Return the [X, Y] coordinate for the center point of the cell that contains the specified text.  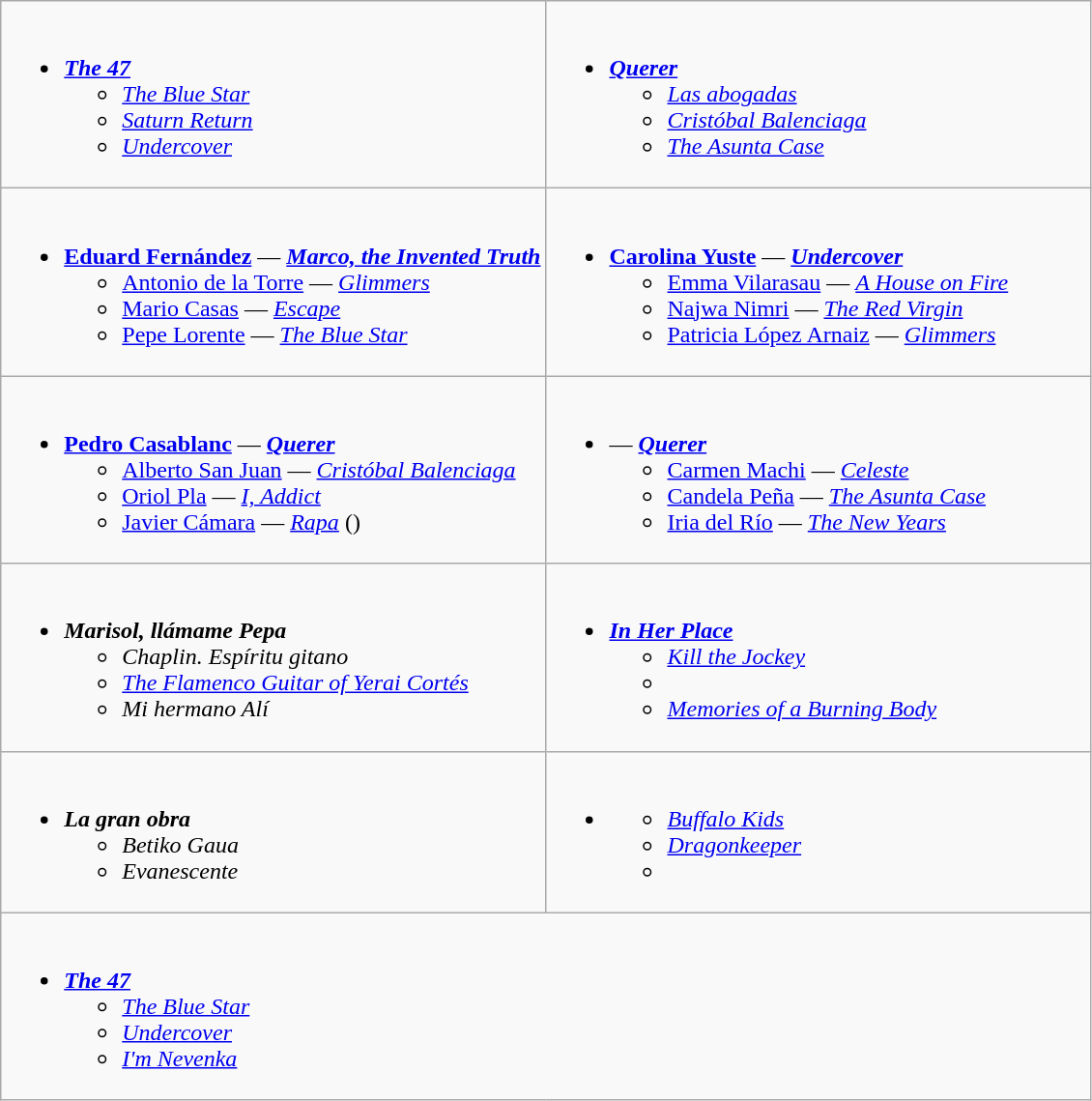
In Her PlaceKill the JockeyMemories of a Burning Body [819, 657]
The 47The Blue StarSaturn ReturnUndercover [273, 95]
Eduard Fernández — Marco, the Invented TruthAntonio de la Torre — GlimmersMario Casas — EscapePepe Lorente — The Blue Star [273, 282]
QuererLas abogadasCristóbal BalenciagaThe Asunta Case [819, 95]
— QuererCarmen Machi — CelesteCandela Peña — The Asunta CaseIria del Río — The New Years [819, 470]
La gran obraBetiko GauaEvanescente [273, 831]
The 47The Blue StarUndercoverI'm Nevenka [546, 1006]
Pedro Casablanc — QuererAlberto San Juan — Cristóbal BalenciagaOriol Pla — I, AddictJavier Cámara — Rapa () [273, 470]
Carolina Yuste — UndercoverEmma Vilarasau — A House on FireNajwa Nimri — The Red VirginPatricia López Arnaiz — Glimmers [819, 282]
Marisol, llámame PepaChaplin. Espíritu gitanoThe Flamenco Guitar of Yerai CortésMi hermano Alí [273, 657]
Buffalo KidsDragonkeeper [819, 831]
